Locate the cell with the specified text and output its (X, Y) center coordinate. 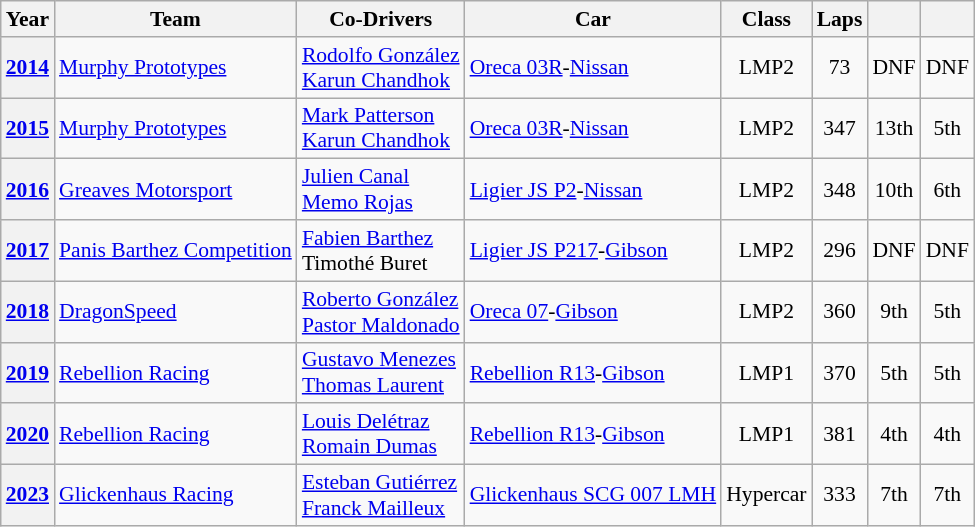
Ligier JS P217-Gibson (594, 250)
360 (840, 312)
Gustavo Menezes Thomas Laurent (381, 372)
2018 (28, 312)
73 (840, 68)
333 (840, 496)
9th (894, 312)
2023 (28, 496)
2016 (28, 190)
Esteban Gutiérrez Franck Mailleux (381, 496)
Roberto González Pastor Maldonado (381, 312)
Co-Drivers (381, 19)
Ligier JS P2-Nissan (594, 190)
370 (840, 372)
Mark Patterson Karun Chandhok (381, 128)
381 (840, 434)
Greaves Motorsport (176, 190)
Rodolfo González Karun Chandhok (381, 68)
Glickenhaus Racing (176, 496)
Louis Delétraz Romain Dumas (381, 434)
Car (594, 19)
Hypercar (766, 496)
2020 (28, 434)
6th (948, 190)
2019 (28, 372)
Laps (840, 19)
Class (766, 19)
2017 (28, 250)
296 (840, 250)
Oreca 07-Gibson (594, 312)
2015 (28, 128)
347 (840, 128)
Fabien Barthez Timothé Buret (381, 250)
Year (28, 19)
13th (894, 128)
DragonSpeed (176, 312)
Julien Canal Memo Rojas (381, 190)
Panis Barthez Competition (176, 250)
348 (840, 190)
Team (176, 19)
Glickenhaus SCG 007 LMH (594, 496)
10th (894, 190)
2014 (28, 68)
